Find where the given text appears and provide that cell's center as (x, y) coordinate. 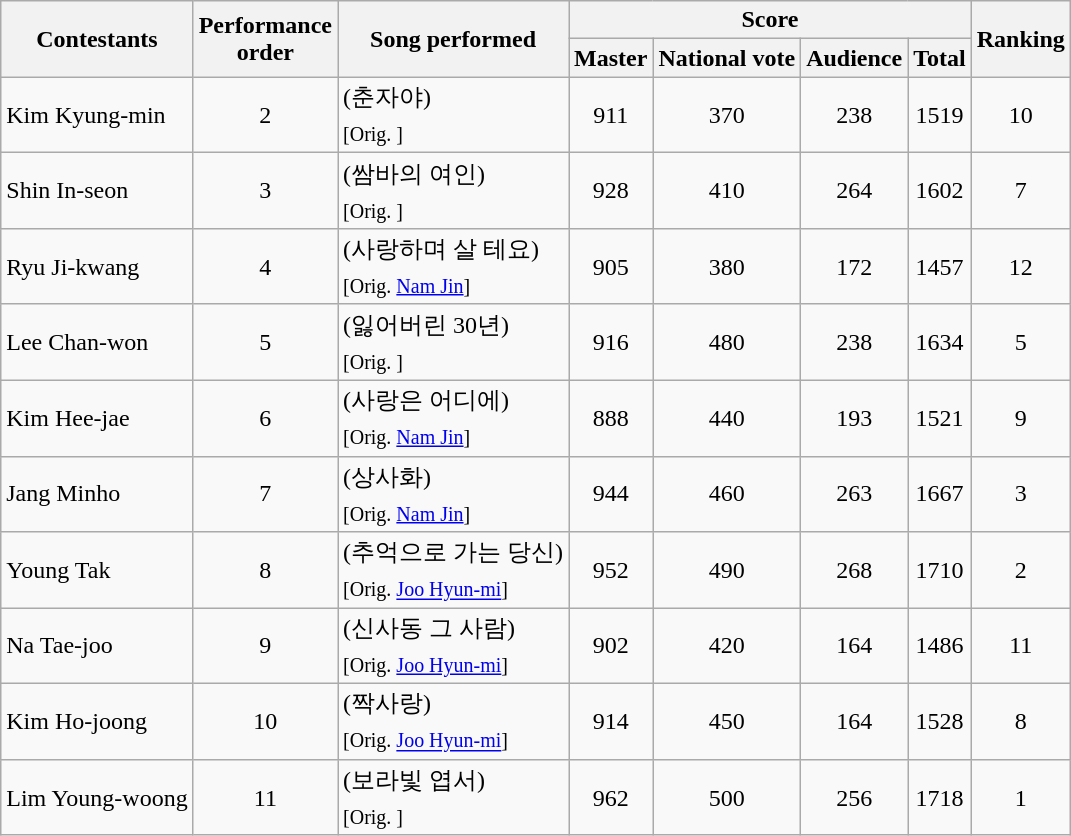
(잃어버린 30년)[Orig. ] (454, 342)
Shin In-seon (97, 191)
1667 (940, 494)
Jang Minho (97, 494)
952 (611, 570)
(상사화)[Orig. Nam Jin] (454, 494)
(춘자야)[Orig. ] (454, 115)
928 (611, 191)
263 (854, 494)
440 (727, 418)
902 (611, 646)
Performanceorder (265, 39)
905 (611, 267)
380 (727, 267)
264 (854, 191)
(추억으로 가는 당신)[Orig. Joo Hyun-mi] (454, 570)
256 (854, 797)
420 (727, 646)
1486 (940, 646)
500 (727, 797)
268 (854, 570)
(쌈바의 여인)[Orig. ] (454, 191)
(보라빛 엽서)[Orig. ] (454, 797)
Lee Chan-won (97, 342)
914 (611, 722)
460 (727, 494)
888 (611, 418)
1634 (940, 342)
1710 (940, 570)
962 (611, 797)
Lim Young-woong (97, 797)
944 (611, 494)
1521 (940, 418)
Kim Kyung-min (97, 115)
1519 (940, 115)
6 (265, 418)
Kim Ho-joong (97, 722)
Young Tak (97, 570)
Audience (854, 58)
Master (611, 58)
1 (1020, 797)
911 (611, 115)
12 (1020, 267)
(짝사랑)[Orig. Joo Hyun-mi] (454, 722)
Song performed (454, 39)
Ranking (1020, 39)
172 (854, 267)
Score (770, 20)
490 (727, 570)
Total (940, 58)
(신사동 그 사람)[Orig. Joo Hyun-mi] (454, 646)
410 (727, 191)
National vote (727, 58)
1718 (940, 797)
(사랑하며 살 테요)[Orig. Nam Jin] (454, 267)
1457 (940, 267)
Na Tae-joo (97, 646)
450 (727, 722)
1528 (940, 722)
Contestants (97, 39)
Kim Hee-jae (97, 418)
916 (611, 342)
Ryu Ji-kwang (97, 267)
480 (727, 342)
370 (727, 115)
(사랑은 어디에)[Orig. Nam Jin] (454, 418)
1602 (940, 191)
4 (265, 267)
193 (854, 418)
